Determine the (X, Y) coordinate at the center of the cell enclosing the given text.  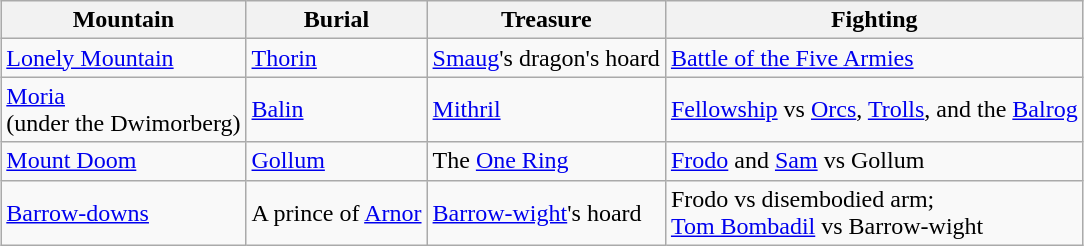
Barrow-wight's hoard (546, 212)
Fellowship vs Orcs, Trolls, and the Balrog (874, 110)
Balin (336, 110)
Barrow-downs (124, 212)
A prince of Arnor (336, 212)
Mount Doom (124, 161)
Treasure (546, 20)
Frodo and Sam vs Gollum (874, 161)
Gollum (336, 161)
Moria(under the Dwimorberg) (124, 110)
Thorin (336, 58)
Smaug's dragon's hoard (546, 58)
Fighting (874, 20)
Mountain (124, 20)
Lonely Mountain (124, 58)
Burial (336, 20)
The One Ring (546, 161)
Battle of the Five Armies (874, 58)
Frodo vs disembodied arm;Tom Bombadil vs Barrow-wight (874, 212)
Mithril (546, 110)
